Identify which cell holds the provided text, then report its [x, y] central coordinate. 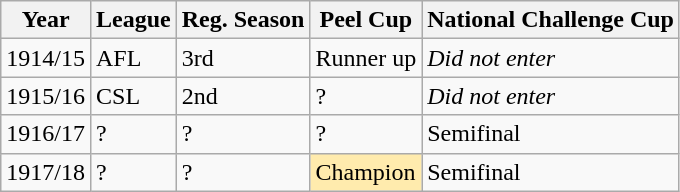
League [133, 20]
3rd [243, 58]
Reg. Season [243, 20]
Peel Cup [366, 20]
1915/16 [46, 96]
2nd [243, 96]
Runner up [366, 58]
National Challenge Cup [551, 20]
AFL [133, 58]
Year [46, 20]
1916/17 [46, 134]
1914/15 [46, 58]
CSL [133, 96]
Champion [366, 172]
1917/18 [46, 172]
